Search for the cell housing the specified text and yield its [X, Y] center coordinate. 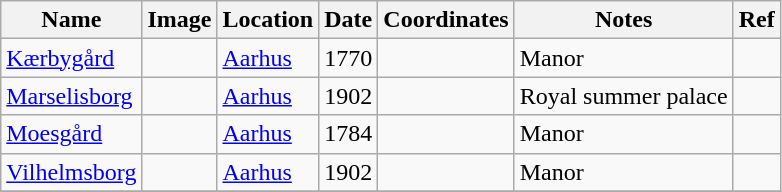
Image [180, 20]
Marselisborg [72, 96]
Kærbygård [72, 58]
1770 [348, 58]
1784 [348, 134]
Date [348, 20]
Location [268, 20]
Royal summer palace [624, 96]
Ref [756, 20]
Name [72, 20]
Vilhelmsborg [72, 172]
Coordinates [446, 20]
Notes [624, 20]
Moesgård [72, 134]
